For the text-containing cell, return its midpoint in [x, y] coordinate format. 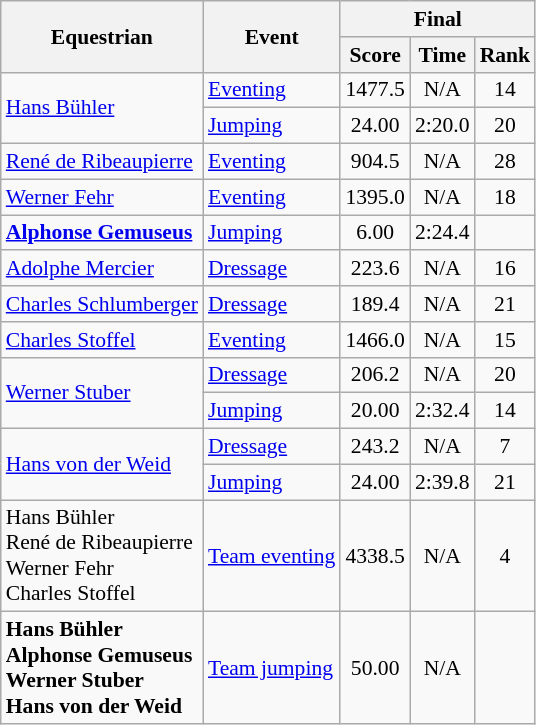
Final [438, 19]
Hans Bühler Alphonse Gemuseus Werner Stuber Hans von der Weid [102, 668]
223.6 [374, 269]
2:32.4 [442, 411]
2:39.8 [442, 482]
Equestrian [102, 36]
Hans von der Weid [102, 464]
Score [374, 55]
Event [272, 36]
Adolphe Mercier [102, 269]
1395.0 [374, 197]
206.2 [374, 375]
Time [442, 55]
50.00 [374, 668]
2:20.0 [442, 126]
Werner Fehr [102, 197]
7 [506, 447]
Team eventing [272, 556]
Charles Schlumberger [102, 304]
4338.5 [374, 556]
1477.5 [374, 90]
Alphonse Gemuseus [102, 233]
2:24.4 [442, 233]
18 [506, 197]
1466.0 [374, 340]
20.00 [374, 411]
243.2 [374, 447]
15 [506, 340]
189.4 [374, 304]
Hans Bühler [102, 108]
16 [506, 269]
904.5 [374, 162]
Hans Bühler René de Ribeaupierre Werner Fehr Charles Stoffel [102, 556]
Charles Stoffel [102, 340]
Team jumping [272, 668]
6.00 [374, 233]
Werner Stuber [102, 392]
René de Ribeaupierre [102, 162]
28 [506, 162]
Rank [506, 55]
4 [506, 556]
